Scan for the cell matching the given text and deliver its [x, y] coordinate at center. 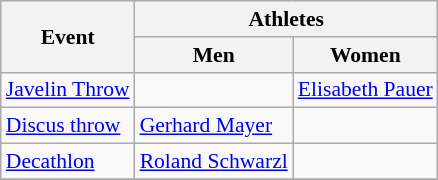
Discus throw [68, 126]
Gerhard Mayer [214, 126]
Event [68, 36]
Men [214, 55]
Athletes [286, 19]
Women [366, 55]
Javelin Throw [68, 90]
Decathlon [68, 162]
Elisabeth Pauer [366, 90]
Roland Schwarzl [214, 162]
